Capture the cell that displays the provided text and extract its (x, y) central coordinate. 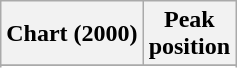
Peakposition (189, 34)
Chart (2000) (72, 34)
